Capture the cell that displays the provided text and extract its (x, y) central coordinate. 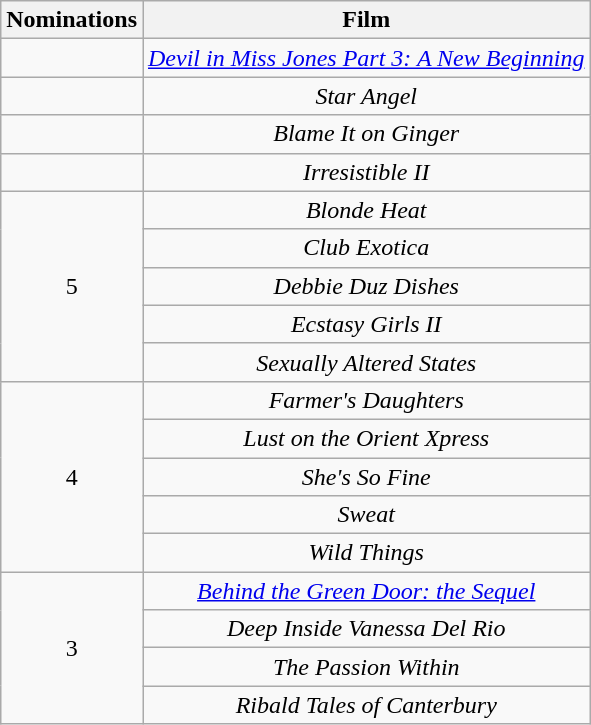
5 (72, 286)
Blonde Heat (366, 210)
Ribald Tales of Canterbury (366, 705)
Star Angel (366, 96)
4 (72, 476)
The Passion Within (366, 667)
Club Exotica (366, 248)
Irresistible II (366, 172)
Devil in Miss Jones Part 3: A New Beginning (366, 58)
Deep Inside Vanessa Del Rio (366, 629)
Ecstasy Girls II (366, 324)
Nominations (72, 20)
3 (72, 648)
Debbie Duz Dishes (366, 286)
Film (366, 20)
Blame It on Ginger (366, 134)
Behind the Green Door: the Sequel (366, 591)
Sexually Altered States (366, 362)
She's So Fine (366, 477)
Wild Things (366, 553)
Farmer's Daughters (366, 400)
Sweat (366, 515)
Lust on the Orient Xpress (366, 438)
